Locate the cell with the specified text and output its [x, y] center coordinate. 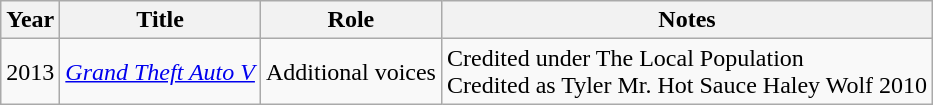
2013 [30, 72]
Year [30, 20]
Additional voices [350, 72]
Grand Theft Auto V [160, 72]
Notes [686, 20]
Role [350, 20]
Title [160, 20]
Credited under The Local PopulationCredited as Tyler Mr. Hot Sauce Haley Wolf 2010 [686, 72]
